Determine the (x, y) coordinate at the center of the cell enclosing the given text.  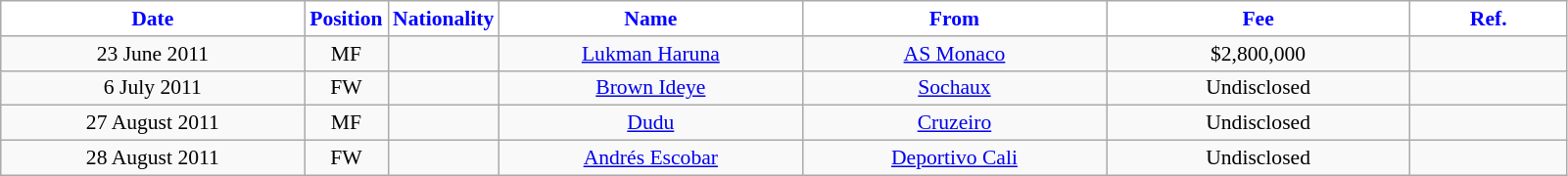
Fee (1259, 19)
Deportivo Cali (954, 158)
28 August 2011 (153, 158)
Date (153, 19)
Brown Ideye (650, 88)
Lukman Haruna (650, 54)
Sochaux (954, 88)
Cruzeiro (954, 123)
AS Monaco (954, 54)
Name (650, 19)
23 June 2011 (153, 54)
Dudu (650, 123)
Ref. (1489, 19)
Nationality (443, 19)
27 August 2011 (153, 123)
6 July 2011 (153, 88)
$2,800,000 (1259, 54)
From (954, 19)
Position (347, 19)
Andrés Escobar (650, 158)
